Capture the cell that displays the provided text and extract its [x, y] central coordinate. 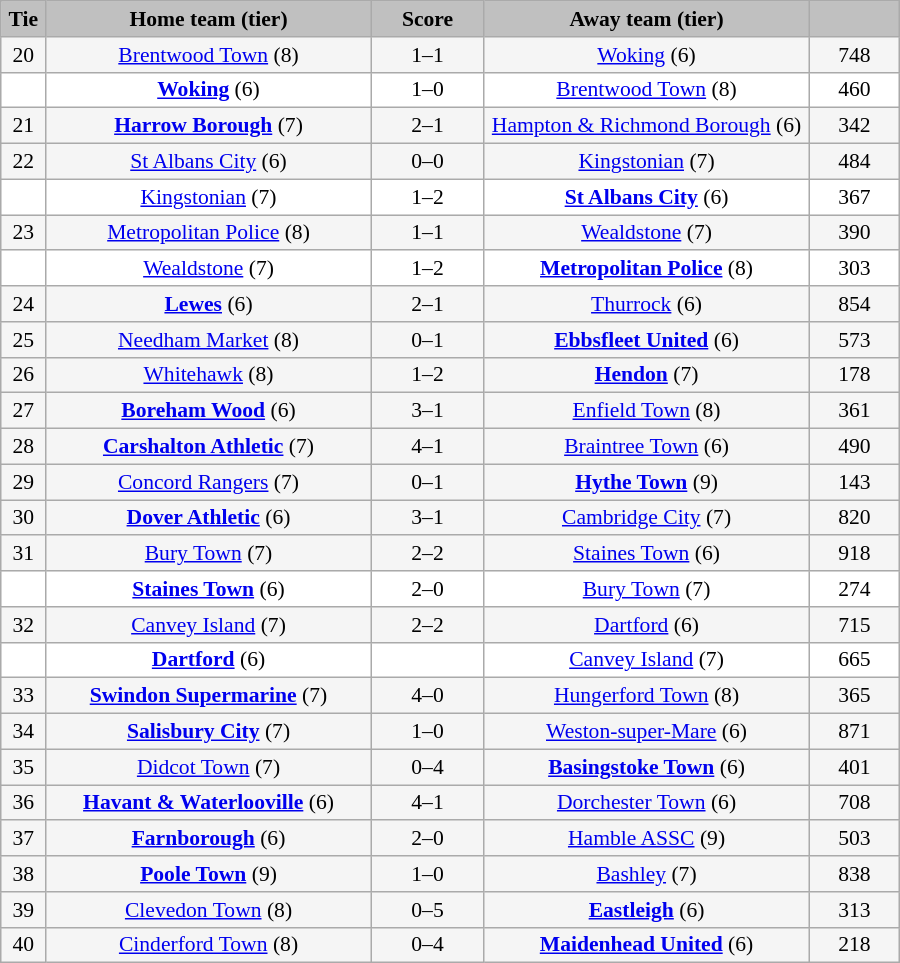
715 [854, 625]
Braintree Town (6) [647, 447]
22 [24, 162]
Enfield Town (8) [647, 411]
31 [24, 554]
Tie [24, 19]
460 [854, 90]
Whitehawk (8) [209, 375]
Lewes (6) [209, 304]
313 [854, 910]
854 [854, 304]
40 [24, 945]
Basingstoke Town (6) [647, 767]
503 [854, 839]
Weston-super-Mare (6) [647, 732]
21 [24, 126]
Maidenhead United (6) [647, 945]
Clevedon Town (8) [209, 910]
29 [24, 482]
178 [854, 375]
Havant & Waterlooville (6) [209, 803]
25 [24, 340]
218 [854, 945]
748 [854, 55]
Cambridge City (7) [647, 518]
Swindon Supermarine (7) [209, 696]
Dover Athletic (6) [209, 518]
39 [24, 910]
38 [24, 874]
365 [854, 696]
20 [24, 55]
274 [854, 589]
Needham Market (8) [209, 340]
30 [24, 518]
24 [24, 304]
Salisbury City (7) [209, 732]
367 [854, 197]
Cinderford Town (8) [209, 945]
303 [854, 269]
490 [854, 447]
36 [24, 803]
Bashley (7) [647, 874]
918 [854, 554]
401 [854, 767]
32 [24, 625]
Ebbsfleet United (6) [647, 340]
28 [24, 447]
Score [427, 19]
Away team (tier) [647, 19]
484 [854, 162]
0–5 [427, 910]
33 [24, 696]
Didcot Town (7) [209, 767]
23 [24, 233]
Farnborough (6) [209, 839]
Poole Town (9) [209, 874]
573 [854, 340]
Eastleigh (6) [647, 910]
27 [24, 411]
4–0 [427, 696]
35 [24, 767]
Concord Rangers (7) [209, 482]
26 [24, 375]
143 [854, 482]
665 [854, 660]
Thurrock (6) [647, 304]
838 [854, 874]
Harrow Borough (7) [209, 126]
Hythe Town (9) [647, 482]
34 [24, 732]
Hungerford Town (8) [647, 696]
Boreham Wood (6) [209, 411]
Hamble ASSC (9) [647, 839]
Hendon (7) [647, 375]
Home team (tier) [209, 19]
0–0 [427, 162]
820 [854, 518]
Hampton & Richmond Borough (6) [647, 126]
Dorchester Town (6) [647, 803]
342 [854, 126]
871 [854, 732]
Carshalton Athletic (7) [209, 447]
361 [854, 411]
708 [854, 803]
37 [24, 839]
390 [854, 233]
